Identify which cell holds the provided text, then report its [x, y] central coordinate. 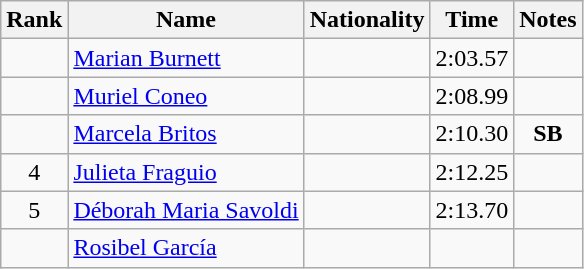
Marcela Britos [186, 134]
Nationality [367, 20]
SB [548, 134]
Rosibel García [186, 248]
2:08.99 [472, 96]
2:03.57 [472, 58]
Time [472, 20]
Marian Burnett [186, 58]
Déborah Maria Savoldi [186, 210]
5 [34, 210]
Muriel Coneo [186, 96]
Notes [548, 20]
4 [34, 172]
2:13.70 [472, 210]
Julieta Fraguio [186, 172]
Rank [34, 20]
Name [186, 20]
2:12.25 [472, 172]
2:10.30 [472, 134]
